Detect which cell encompasses the target text, then output its [X, Y] center coordinate. 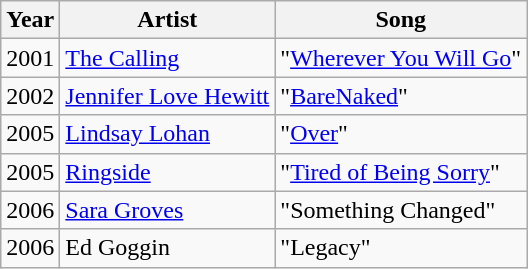
Jennifer Love Hewitt [168, 96]
Lindsay Lohan [168, 134]
Ringside [168, 172]
Year [30, 20]
The Calling [168, 58]
"Legacy" [401, 248]
"Tired of Being Sorry" [401, 172]
"Wherever You Will Go" [401, 58]
2002 [30, 96]
Ed Goggin [168, 248]
"BareNaked" [401, 96]
"Over" [401, 134]
2001 [30, 58]
Song [401, 20]
Sara Groves [168, 210]
"Something Changed" [401, 210]
Artist [168, 20]
